Locate the cell with the specified text and output its [x, y] center coordinate. 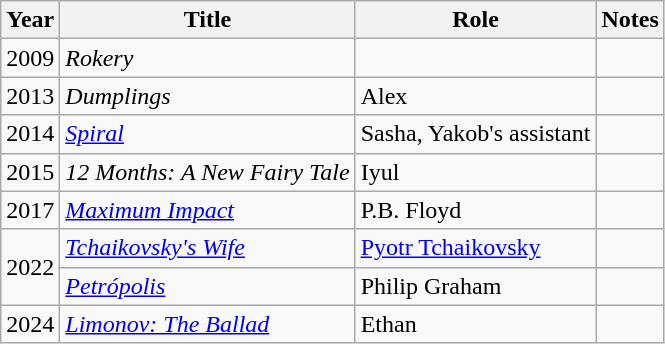
2017 [30, 210]
P.B. Floyd [476, 210]
Pyotr Tchaikovsky [476, 248]
2009 [30, 58]
Alex [476, 96]
Spiral [208, 134]
Ethan [476, 324]
Limonov: The Ballad [208, 324]
Petrópolis [208, 286]
Iyul [476, 172]
2014 [30, 134]
Tchaikovsky's Wife [208, 248]
2022 [30, 267]
Rokery [208, 58]
12 Months: A New Fairy Tale [208, 172]
Title [208, 20]
Philip Graham [476, 286]
2013 [30, 96]
Notes [630, 20]
Year [30, 20]
2024 [30, 324]
Maximum Impact [208, 210]
Sasha, Yakob's assistant [476, 134]
Role [476, 20]
Dumplings [208, 96]
2015 [30, 172]
